Return [x, y] of the center of cell containing provided text 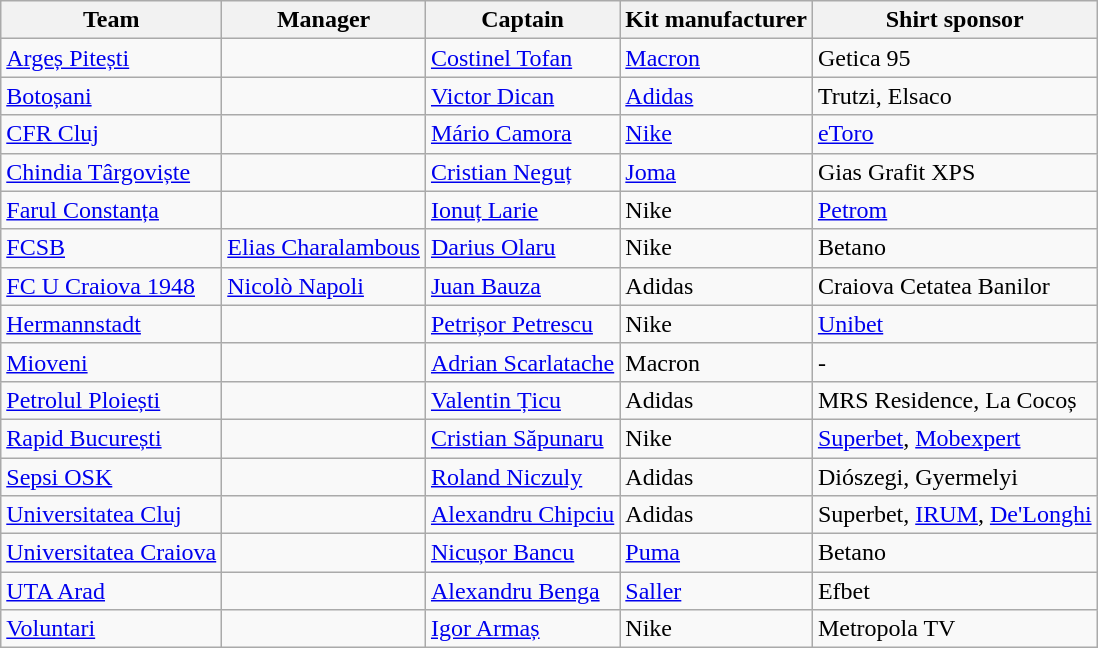
Kit manufacturer [716, 20]
Diószegi, Gyermelyi [954, 477]
Nicușor Bancu [522, 553]
Trutzi, Elsaco [954, 96]
Argeș Pitești [112, 58]
UTA Arad [112, 591]
Metropola TV [954, 629]
Manager [324, 20]
Voluntari [112, 629]
Adrian Scarlatache [522, 362]
Joma [716, 172]
Alexandru Benga [522, 591]
Mioveni [112, 362]
Hermannstadt [112, 324]
Petrișor Petrescu [522, 324]
Team [112, 20]
MRS Residence, La Cocoș [954, 400]
Mário Camora [522, 134]
Shirt sponsor [954, 20]
Universitatea Cluj [112, 515]
Saller [716, 591]
Elias Charalambous [324, 248]
Petrom [954, 210]
Darius Olaru [522, 248]
Craiova Cetatea Banilor [954, 286]
Chindia Târgoviște [112, 172]
Costinel Tofan [522, 58]
Puma [716, 553]
Igor Armaș [522, 629]
Alexandru Chipciu [522, 515]
Getica 95 [954, 58]
Captain [522, 20]
Superbet, IRUM, De'Longhi [954, 515]
Cristian Neguț [522, 172]
Botoșani [112, 96]
- [954, 362]
FCSB [112, 248]
Rapid București [112, 438]
Gias Grafit XPS [954, 172]
Unibet [954, 324]
Petrolul Ploiești [112, 400]
Nicolò Napoli [324, 286]
eToro [954, 134]
Superbet, Mobexpert [954, 438]
Farul Constanța [112, 210]
Victor Dican [522, 96]
CFR Cluj [112, 134]
Cristian Săpunaru [522, 438]
Sepsi OSK [112, 477]
Ionuț Larie [522, 210]
Efbet [954, 591]
Valentin Țicu [522, 400]
Juan Bauza [522, 286]
Universitatea Craiova [112, 553]
FC U Craiova 1948 [112, 286]
Roland Niczuly [522, 477]
